Provide the [X, Y] coordinate of the cell's center where the given text is located.  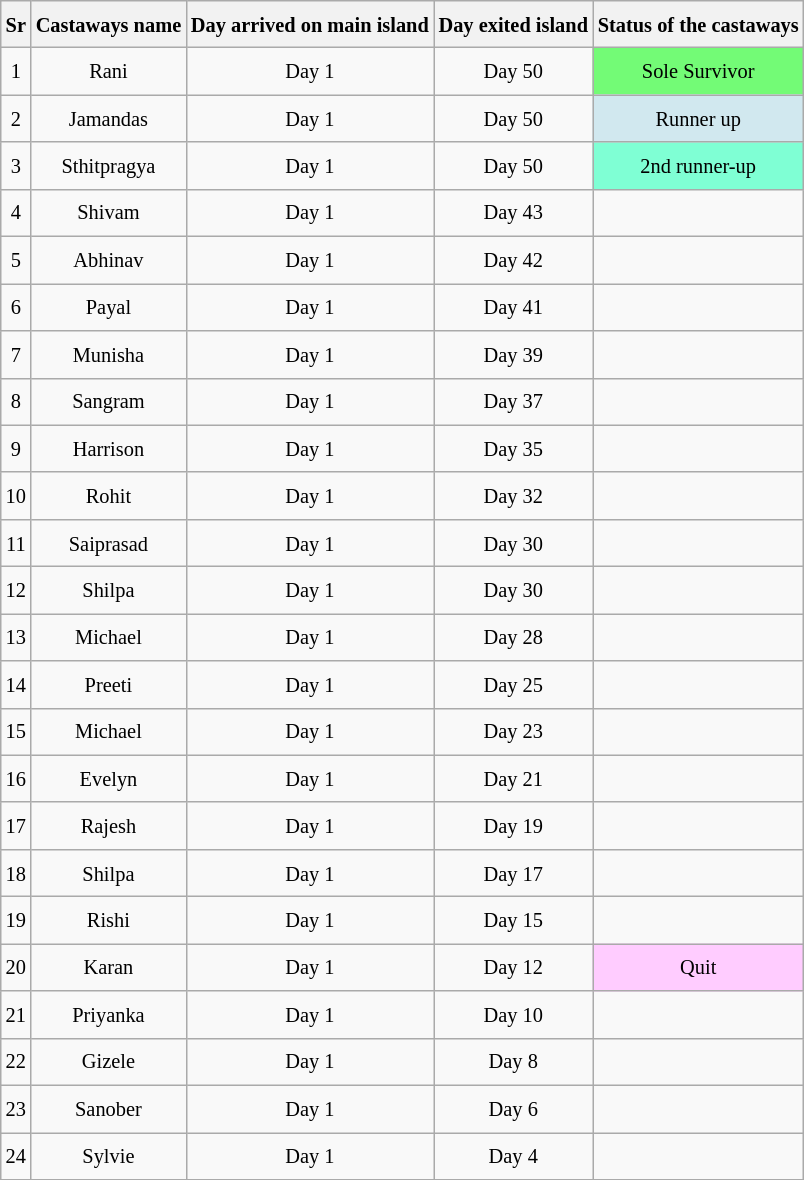
Quit [698, 966]
15 [16, 732]
Day 41 [514, 306]
Day 37 [514, 402]
22 [16, 1062]
Sylvie [108, 1156]
Day 32 [514, 496]
Sangram [108, 402]
Day 25 [514, 684]
16 [16, 778]
11 [16, 542]
Sole Survivor [698, 72]
Day 23 [514, 732]
17 [16, 826]
14 [16, 684]
Preeti [108, 684]
Day 21 [514, 778]
6 [16, 306]
Sthitpragya [108, 166]
2nd runner-up [698, 166]
Rohit [108, 496]
Abhinav [108, 260]
Day 8 [514, 1062]
18 [16, 872]
Rajesh [108, 826]
5 [16, 260]
Priyanka [108, 1014]
13 [16, 636]
Payal [108, 306]
Rani [108, 72]
Day 35 [514, 448]
Evelyn [108, 778]
10 [16, 496]
Day 39 [514, 354]
8 [16, 402]
20 [16, 966]
Day 10 [514, 1014]
Day 17 [514, 872]
4 [16, 212]
Day 15 [514, 920]
Rishi [108, 920]
Jamandas [108, 118]
2 [16, 118]
7 [16, 354]
Status of the castaways [698, 24]
Day arrived on main island [310, 24]
Harrison [108, 448]
Karan [108, 966]
24 [16, 1156]
Sr [16, 24]
Day 43 [514, 212]
Day 42 [514, 260]
Castaways name [108, 24]
19 [16, 920]
Runner up [698, 118]
9 [16, 448]
21 [16, 1014]
Day 19 [514, 826]
Day 4 [514, 1156]
12 [16, 590]
Shivam [108, 212]
Sanober [108, 1108]
Saiprasad [108, 542]
Day 6 [514, 1108]
Day exited island [514, 24]
3 [16, 166]
23 [16, 1108]
Day 28 [514, 636]
1 [16, 72]
Gizele [108, 1062]
Day 12 [514, 966]
Munisha [108, 354]
